Locate the cell with the specified text and output its [X, Y] center coordinate. 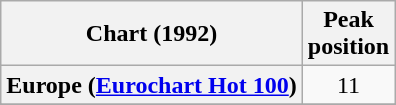
Europe (Eurochart Hot 100) [152, 85]
11 [348, 85]
Peakposition [348, 34]
Chart (1992) [152, 34]
